Locate the cell with the specified text and output its [x, y] center coordinate. 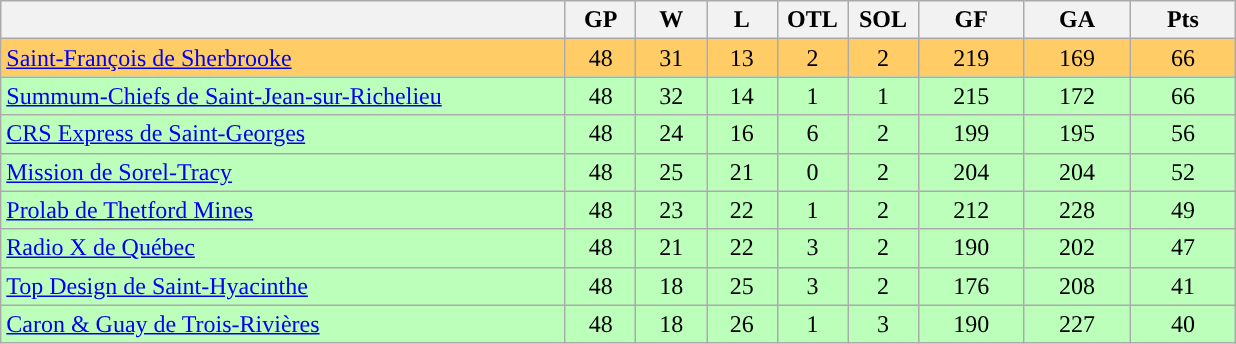
14 [742, 96]
L [742, 20]
23 [672, 210]
GA [1077, 20]
Pts [1183, 20]
195 [1077, 134]
41 [1183, 286]
31 [672, 58]
GP [600, 20]
0 [812, 172]
49 [1183, 210]
Prolab de Thetford Mines [284, 210]
47 [1183, 248]
215 [971, 96]
172 [1077, 96]
W [672, 20]
OTL [812, 20]
169 [1077, 58]
Summum-Chiefs de Saint-Jean-sur-Richelieu [284, 96]
CRS Express de Saint-Georges [284, 134]
GF [971, 20]
176 [971, 286]
Top Design de Saint-Hyacinthe [284, 286]
Radio X de Québec [284, 248]
208 [1077, 286]
Caron & Guay de Trois-Rivières [284, 324]
16 [742, 134]
227 [1077, 324]
Mission de Sorel-Tracy [284, 172]
SOL [884, 20]
52 [1183, 172]
32 [672, 96]
212 [971, 210]
Saint-François de Sherbrooke [284, 58]
24 [672, 134]
26 [742, 324]
202 [1077, 248]
219 [971, 58]
228 [1077, 210]
6 [812, 134]
13 [742, 58]
56 [1183, 134]
40 [1183, 324]
199 [971, 134]
